Provide the (X, Y) coordinate of the cell's center where the given text is located.  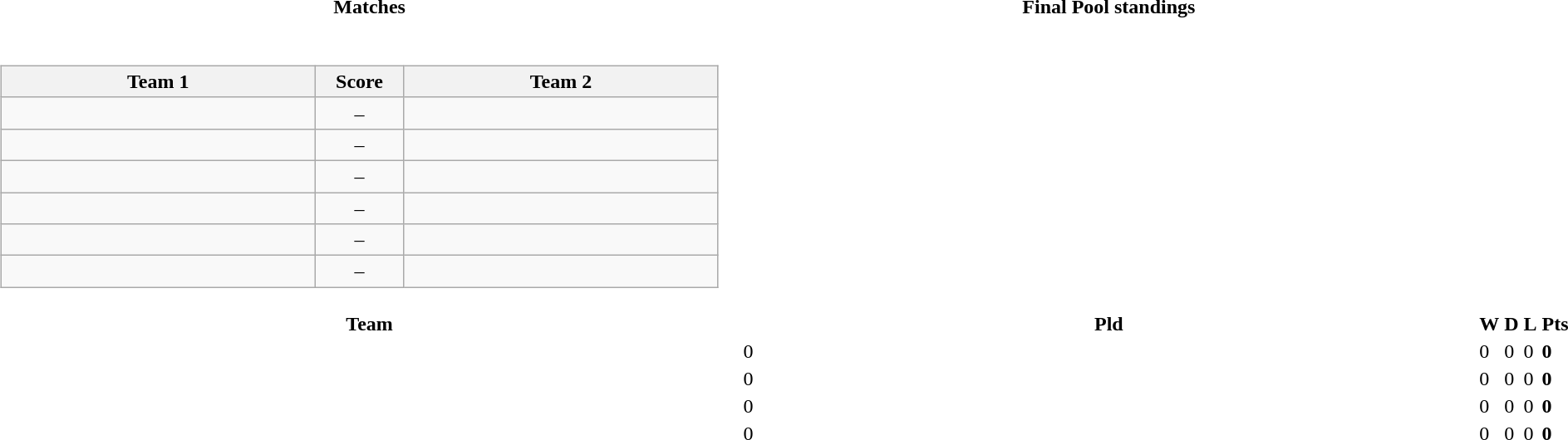
Score (359, 81)
Team 1 (158, 81)
W (1489, 324)
Pld (1108, 324)
D (1511, 324)
Team 2 (561, 81)
L (1531, 324)
